Scan for the cell matching the given text and deliver its [X, Y] coordinate at center. 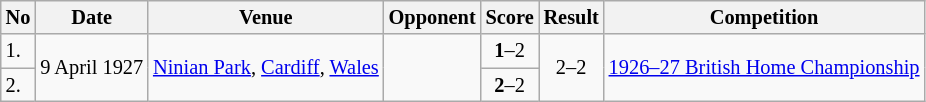
1926–27 British Home Championship [764, 68]
1–2 [510, 51]
No [18, 17]
1. [18, 51]
Opponent [432, 17]
Score [510, 17]
2. [18, 85]
Venue [266, 17]
Ninian Park, Cardiff, Wales [266, 68]
Competition [764, 17]
Result [572, 17]
9 April 1927 [92, 68]
Date [92, 17]
